Output the (X, Y) coordinate of the center of the cell containing the given text.  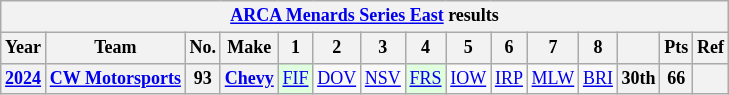
93 (202, 78)
Team (115, 48)
4 (426, 48)
Ref (711, 48)
Chevy (249, 78)
5 (468, 48)
No. (202, 48)
66 (676, 78)
2024 (24, 78)
FIF (296, 78)
1 (296, 48)
CW Motorsports (115, 78)
30th (638, 78)
2 (337, 48)
DOV (337, 78)
BRI (598, 78)
Make (249, 48)
NSV (382, 78)
MLW (552, 78)
Pts (676, 48)
7 (552, 48)
Year (24, 48)
FRS (426, 78)
8 (598, 48)
IRP (510, 78)
6 (510, 48)
ARCA Menards Series East results (365, 16)
3 (382, 48)
IOW (468, 78)
